Pinpoint the cell where the given text exists, returning its (x, y) midpoint coordinate. 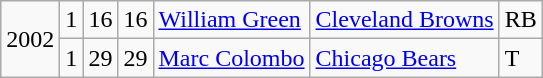
William Green (232, 20)
RB (520, 20)
2002 (30, 39)
Chicago Bears (404, 58)
T (520, 58)
Cleveland Browns (404, 20)
Marc Colombo (232, 58)
